Return [x, y] of the center of cell containing provided text 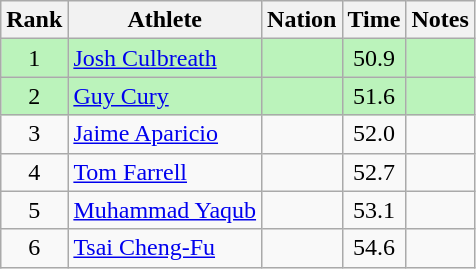
4 [34, 172]
1 [34, 58]
2 [34, 96]
5 [34, 210]
Jaime Aparicio [165, 134]
Notes [440, 20]
50.9 [374, 58]
Tom Farrell [165, 172]
Tsai Cheng-Fu [165, 248]
52.0 [374, 134]
Athlete [165, 20]
3 [34, 134]
Time [374, 20]
Muhammad Yaqub [165, 210]
Rank [34, 20]
52.7 [374, 172]
6 [34, 248]
Guy Cury [165, 96]
Josh Culbreath [165, 58]
51.6 [374, 96]
Nation [302, 20]
54.6 [374, 248]
53.1 [374, 210]
